From the cell containing the given text, extract its center point as (X, Y) coordinate. 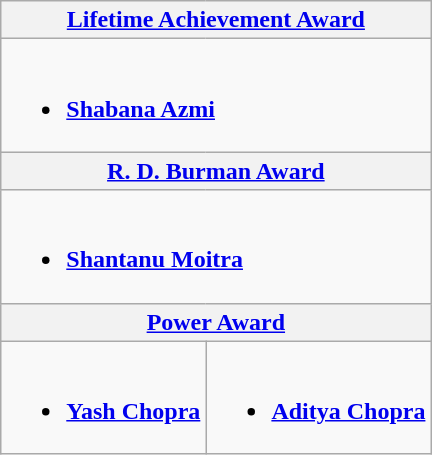
Aditya Chopra (318, 398)
Lifetime Achievement Award (216, 20)
Yash Chopra (104, 398)
R. D. Burman Award (216, 171)
Shabana Azmi (216, 96)
Shantanu Moitra (216, 246)
Power Award (216, 322)
